Extract the (x, y) coordinate from the center of the cell holding the provided text.  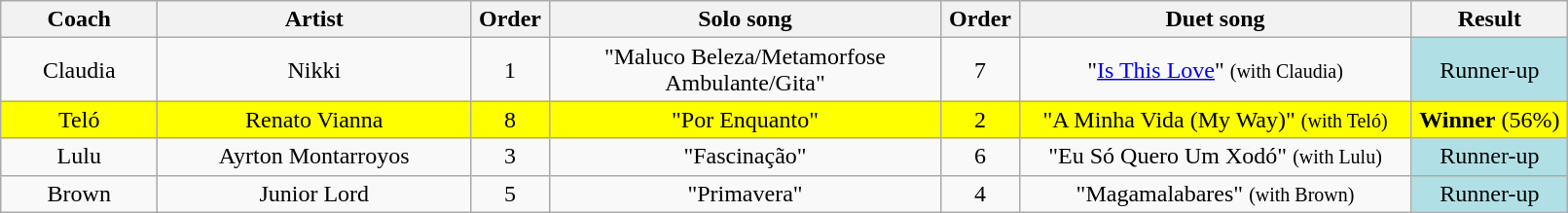
Duet song (1215, 19)
8 (510, 120)
Coach (80, 19)
"Maluco Beleza/Metamorfose Ambulante/Gita" (746, 70)
"Por Enquanto" (746, 120)
Junior Lord (314, 194)
Lulu (80, 157)
"Primavera" (746, 194)
4 (980, 194)
"Fascinação" (746, 157)
Renato Vianna (314, 120)
"Is This Love" (with Claudia) (1215, 70)
Winner (56%) (1489, 120)
Artist (314, 19)
"Eu Só Quero Um Xodó" (with Lulu) (1215, 157)
2 (980, 120)
Brown (80, 194)
Claudia (80, 70)
"Magamalabares" (with Brown) (1215, 194)
Nikki (314, 70)
"A Minha Vida (My Way)" (with Teló) (1215, 120)
Result (1489, 19)
Ayrton Montarroyos (314, 157)
Solo song (746, 19)
Teló (80, 120)
6 (980, 157)
1 (510, 70)
3 (510, 157)
5 (510, 194)
7 (980, 70)
